For the text-containing cell, return its midpoint in (x, y) coordinate format. 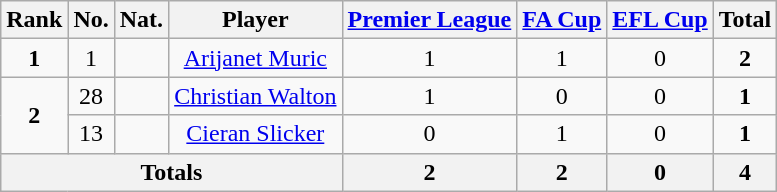
EFL Cup (660, 20)
Christian Walton (256, 96)
Player (256, 20)
28 (91, 96)
Arijanet Muric (256, 58)
13 (91, 134)
4 (745, 172)
Total (745, 20)
Totals (172, 172)
Premier League (430, 20)
FA Cup (562, 20)
No. (91, 20)
Rank (34, 20)
Nat. (141, 20)
Cieran Slicker (256, 134)
